Return (x, y) of the center of cell containing provided text 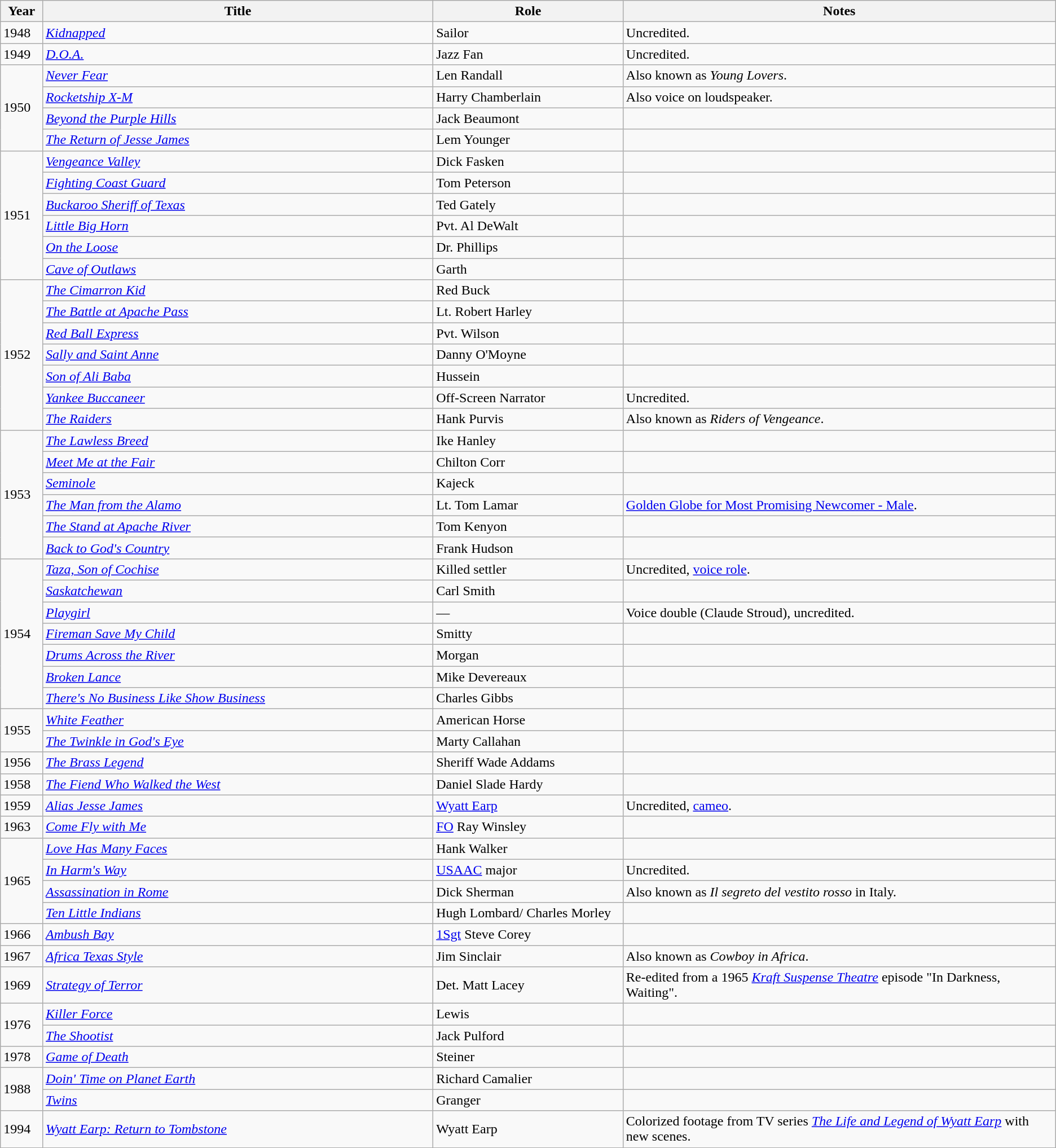
Ted Gately (528, 204)
Cave of Outlaws (238, 269)
Little Big Horn (238, 226)
Red Ball Express (238, 333)
Fighting Coast Guard (238, 183)
Game of Death (238, 1057)
1967 (21, 956)
The Stand at Apache River (238, 526)
Len Randall (528, 76)
Chilton Corr (528, 462)
The Battle at Apache Pass (238, 312)
Richard Camalier (528, 1079)
Killed settler (528, 569)
1950 (21, 108)
Doin' Time on Planet Earth (238, 1079)
Son of Ali Baba (238, 376)
American Horse (528, 720)
Marty Callahan (528, 741)
Assassination in Rome (238, 891)
The Man from the Alamo (238, 505)
On the Loose (238, 247)
Morgan (528, 656)
Hank Purvis (528, 419)
Also known as Young Lovers. (839, 76)
1965 (21, 881)
Pvt. Wilson (528, 333)
Taza, Son of Cochise (238, 569)
Ike Hanley (528, 441)
Jim Sinclair (528, 956)
Dick Fasken (528, 161)
Jack Beaumont (528, 118)
Smitty (528, 634)
1976 (21, 1025)
Seminole (238, 483)
1949 (21, 54)
Hugh Lombard/ Charles Morley (528, 913)
Hussein (528, 376)
Voice double (Claude Stroud), uncredited. (839, 612)
Africa Texas Style (238, 956)
Golden Globe for Most Promising Newcomer - Male. (839, 505)
1956 (21, 763)
The Lawless Breed (238, 441)
Also known as Il segreto del vestito rosso in Italy. (839, 891)
Title (238, 11)
Garth (528, 269)
There's No Business Like Show Business (238, 698)
1963 (21, 827)
1951 (21, 215)
Lem Younger (528, 140)
Ambush Bay (238, 934)
The Return of Jesse James (238, 140)
Uncredited, cameo. (839, 806)
Det. Matt Lacey (528, 985)
1988 (21, 1089)
1953 (21, 494)
Year (21, 11)
1952 (21, 355)
1Sgt Steve Corey (528, 934)
Steiner (528, 1057)
Notes (839, 11)
White Feather (238, 720)
Playgirl (238, 612)
Red Buck (528, 291)
Rocketship X-M (238, 97)
Frank Hudson (528, 548)
Off-Screen Narrator (528, 398)
The Shootist (238, 1036)
1948 (21, 33)
Hank Walker (528, 848)
Ten Little Indians (238, 913)
Danny O'Moyne (528, 355)
Yankee Buccaneer (238, 398)
Kajeck (528, 483)
— (528, 612)
Beyond the Purple Hills (238, 118)
The Twinkle in God's Eye (238, 741)
Also voice on loudspeaker. (839, 97)
Wyatt Earp: Return to Tombstone (238, 1129)
Also known as Cowboy in Africa. (839, 956)
Drums Across the River (238, 656)
Kidnapped (238, 33)
The Cimarron Kid (238, 291)
Also known as Riders of Vengeance. (839, 419)
Lt. Tom Lamar (528, 505)
Broken Lance (238, 677)
Re-edited from a 1965 Kraft Suspense Theatre episode "In Darkness, Waiting". (839, 985)
Pvt. Al DeWalt (528, 226)
Sailor (528, 33)
Role (528, 11)
1954 (21, 634)
1969 (21, 985)
Sally and Saint Anne (238, 355)
Buckaroo Sheriff of Texas (238, 204)
1978 (21, 1057)
Carl Smith (528, 591)
D.O.A. (238, 54)
FO Ray Winsley (528, 827)
Sheriff Wade Addams (528, 763)
1959 (21, 806)
Lt. Robert Harley (528, 312)
Granger (528, 1100)
1958 (21, 784)
Alias Jesse James (238, 806)
Strategy of Terror (238, 985)
Tom Kenyon (528, 526)
The Raiders (238, 419)
The Fiend Who Walked the West (238, 784)
Daniel Slade Hardy (528, 784)
Come Fly with Me (238, 827)
Meet Me at the Fair (238, 462)
Jack Pulford (528, 1036)
Twins (238, 1100)
Tom Peterson (528, 183)
1994 (21, 1129)
Dick Sherman (528, 891)
Uncredited, voice role. (839, 569)
Vengeance Valley (238, 161)
Back to God's Country (238, 548)
Saskatchewan (238, 591)
Colorized footage from TV series The Life and Legend of Wyatt Earp with new scenes. (839, 1129)
The Brass Legend (238, 763)
Fireman Save My Child (238, 634)
Never Fear (238, 76)
Killer Force (238, 1014)
Love Has Many Faces (238, 848)
1955 (21, 731)
Mike Devereaux (528, 677)
Charles Gibbs (528, 698)
1966 (21, 934)
In Harm's Way (238, 870)
Dr. Phillips (528, 247)
Jazz Fan (528, 54)
USAAC major (528, 870)
Harry Chamberlain (528, 97)
Lewis (528, 1014)
